Return (X, Y) of the center of cell containing provided text 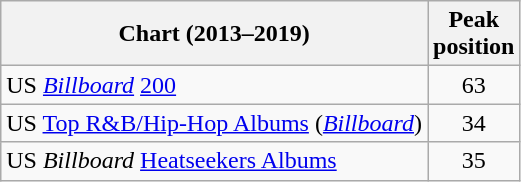
35 (474, 161)
US Billboard 200 (214, 85)
US Top R&B/Hip-Hop Albums (Billboard) (214, 123)
Chart (2013–2019) (214, 34)
63 (474, 85)
Peakposition (474, 34)
34 (474, 123)
US Billboard Heatseekers Albums (214, 161)
